For the text-containing cell, return its midpoint in [x, y] coordinate format. 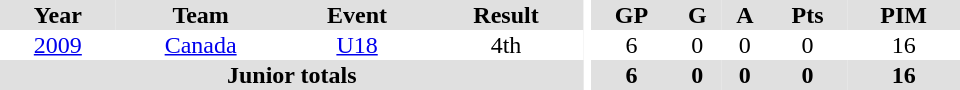
Team [201, 15]
Pts [808, 15]
4th [506, 45]
U18 [358, 45]
A [745, 15]
PIM [904, 15]
Junior totals [292, 75]
2009 [58, 45]
Canada [201, 45]
Result [506, 15]
Event [358, 15]
GP [631, 15]
Year [58, 15]
G [698, 15]
